Find where the given text appears and provide that cell's center as [x, y] coordinate. 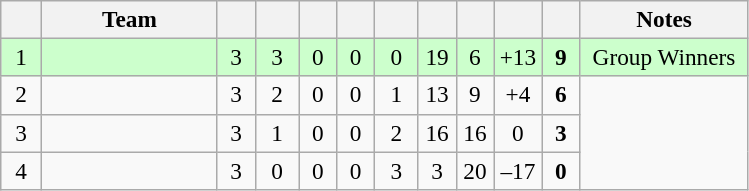
13 [437, 95]
4 [22, 170]
Team [130, 19]
+13 [518, 57]
+4 [518, 95]
Notes [664, 19]
Group Winners [664, 57]
–17 [518, 170]
20 [475, 170]
19 [437, 57]
